Pinpoint the cell where the given text exists, returning its (x, y) midpoint coordinate. 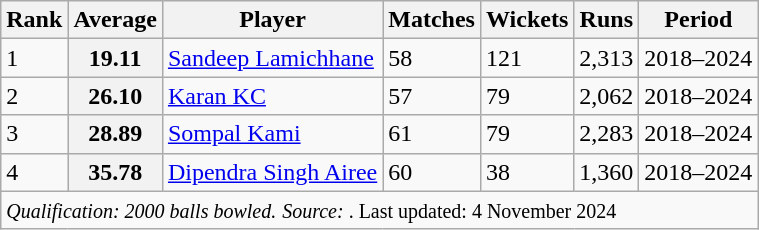
121 (526, 58)
2,062 (606, 96)
61 (432, 134)
Rank (34, 20)
Period (698, 20)
57 (432, 96)
38 (526, 172)
1,360 (606, 172)
3 (34, 134)
60 (432, 172)
Sandeep Lamichhane (272, 58)
4 (34, 172)
Qualification: 2000 balls bowled. Source: . Last updated: 4 November 2024 (380, 210)
1 (34, 58)
Runs (606, 20)
19.11 (116, 58)
Sompal Kami (272, 134)
Matches (432, 20)
35.78 (116, 172)
Average (116, 20)
2,283 (606, 134)
26.10 (116, 96)
Dipendra Singh Airee (272, 172)
2 (34, 96)
Player (272, 20)
28.89 (116, 134)
Wickets (526, 20)
2,313 (606, 58)
Karan KC (272, 96)
58 (432, 58)
